Scan for the cell matching the given text and deliver its (X, Y) coordinate at center. 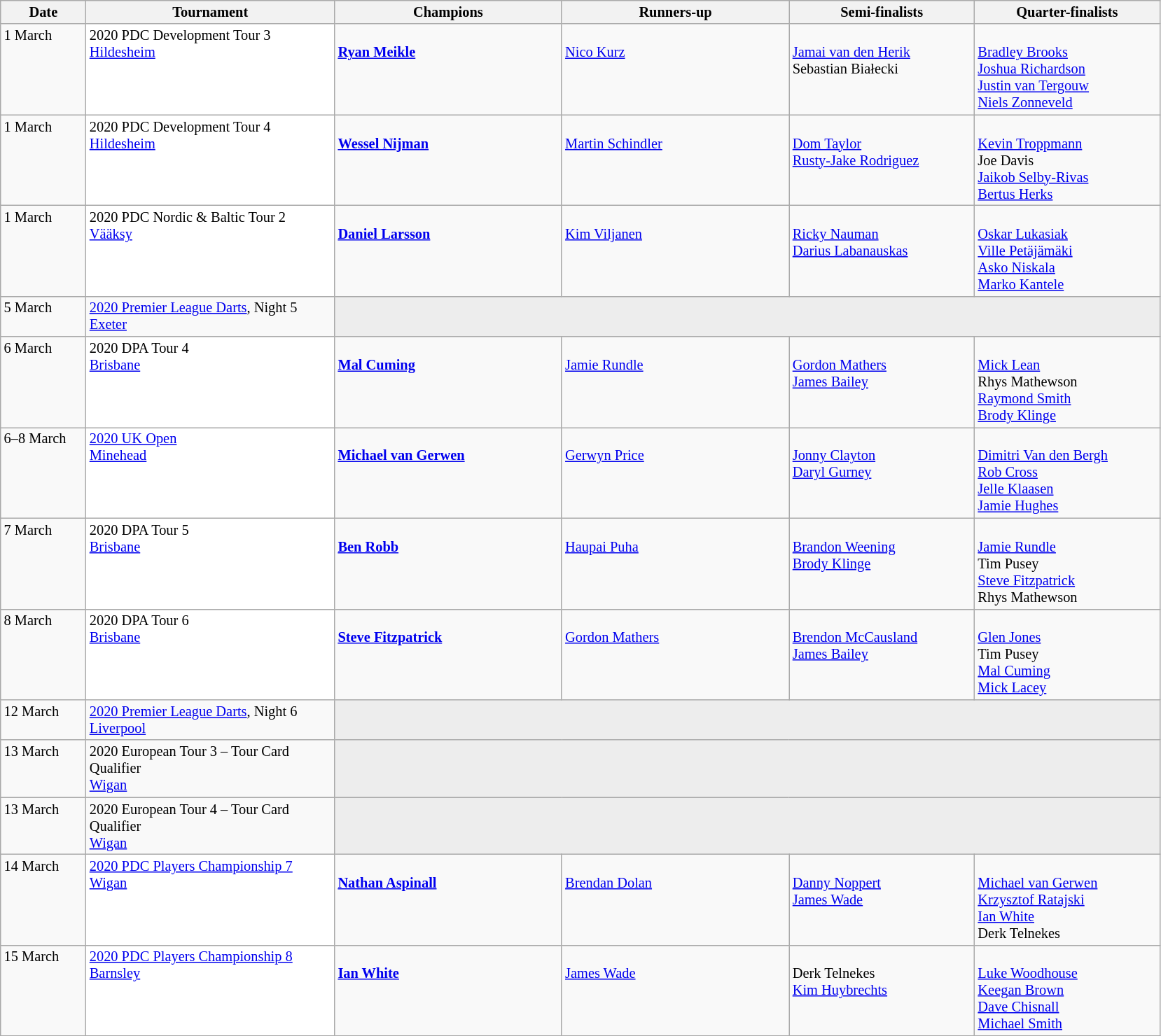
2020 European Tour 3 – Tour Card Qualifier Wigan (210, 769)
Steve Fitzpatrick (448, 654)
Brandon Weening Brody Klinge (882, 563)
James Wade (675, 990)
Ian White (448, 990)
Martin Schindler (675, 160)
Michael van Gerwen (448, 472)
7 March (43, 563)
Michael van Gerwen Krzysztof Ratajski Ian White Derk Telnekes (1067, 899)
Gordon Mathers James Bailey (882, 382)
Champions (448, 12)
Danny Noppert James Wade (882, 899)
Bradley Brooks Joshua Richardson Justin van Tergouw Niels Zonneveld (1067, 69)
8 March (43, 654)
Ben Robb (448, 563)
Dimitri Van den Bergh Rob Cross Jelle Klaasen Jamie Hughes (1067, 472)
Nico Kurz (675, 69)
2020 PDC Development Tour 3 Hildesheim (210, 69)
Ricky Nauman Darius Labanauskas (882, 251)
6–8 March (43, 472)
Dom Taylor Rusty-Jake Rodriguez (882, 160)
Jamie Rundle Tim Pusey Steve Fitzpatrick Rhys Mathewson (1067, 563)
2020 PDC Players Championship 7 Wigan (210, 899)
Semi-finalists (882, 12)
Nathan Aspinall (448, 899)
14 March (43, 899)
Jamie Rundle (675, 382)
Mal Cuming (448, 382)
Tournament (210, 12)
2020 PDC Development Tour 4 Hildesheim (210, 160)
Glen Jones Tim Pusey Mal Cuming Mick Lacey (1067, 654)
15 March (43, 990)
2020 DPA Tour 5 Brisbane (210, 563)
Jamai van den Herik Sebastian Białecki (882, 69)
Brendon McCausland James Bailey (882, 654)
2020 PDC Players Championship 8 Barnsley (210, 990)
12 March (43, 720)
Daniel Larsson (448, 251)
6 March (43, 382)
Gordon Mathers (675, 654)
2020 European Tour 4 – Tour Card Qualifier Wigan (210, 826)
2020 Premier League Darts, Night 5 Exeter (210, 316)
Jonny Clayton Daryl Gurney (882, 472)
2020 DPA Tour 6 Brisbane (210, 654)
Quarter-finalists (1067, 12)
Brendan Dolan (675, 899)
2020 PDC Nordic & Baltic Tour 2 Vääksy (210, 251)
2020 UK Open Minehead (210, 472)
Luke Woodhouse Keegan Brown Dave Chisnall Michael Smith (1067, 990)
Kim Viljanen (675, 251)
2020 Premier League Darts, Night 6 Liverpool (210, 720)
Haupai Puha (675, 563)
Date (43, 12)
Mick Lean Rhys Mathewson Raymond Smith Brody Klinge (1067, 382)
Wessel Nijman (448, 160)
Kevin Troppmann Joe Davis Jaikob Selby-Rivas Bertus Herks (1067, 160)
Runners-up (675, 12)
Gerwyn Price (675, 472)
Ryan Meikle (448, 69)
Oskar Lukasiak Ville Petäjämäki Asko Niskala Marko Kantele (1067, 251)
5 March (43, 316)
Derk Telnekes Kim Huybrechts (882, 990)
2020 DPA Tour 4 Brisbane (210, 382)
